Return [X, Y] of the center of cell containing provided text 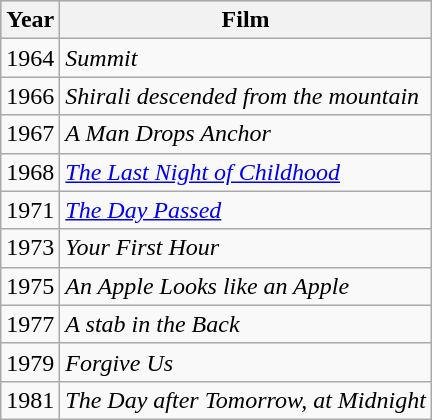
Year [30, 20]
1968 [30, 172]
1975 [30, 286]
An Apple Looks like an Apple [246, 286]
1966 [30, 96]
Shirali descended from the mountain [246, 96]
1967 [30, 134]
The Last Night of Childhood [246, 172]
1981 [30, 400]
The Day Passed [246, 210]
1964 [30, 58]
Film [246, 20]
1973 [30, 248]
1979 [30, 362]
1971 [30, 210]
The Day after Tomorrow, at Midnight [246, 400]
A Man Drops Anchor [246, 134]
1977 [30, 324]
A stab in the Back [246, 324]
Summit [246, 58]
Forgive Us [246, 362]
Your First Hour [246, 248]
